Return the [X, Y] coordinate for the center point of the cell that contains the specified text.  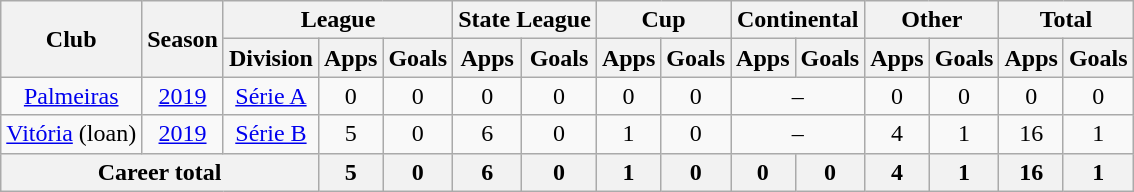
State League [525, 20]
Club [72, 39]
Cup [663, 20]
Other [932, 20]
Vitória (loan) [72, 134]
Série A [270, 96]
Palmeiras [72, 96]
Série B [270, 134]
Career total [160, 172]
League [338, 20]
Division [270, 58]
Total [1066, 20]
Season [183, 39]
Continental [798, 20]
